Locate the cell with the specified text and output its (X, Y) center coordinate. 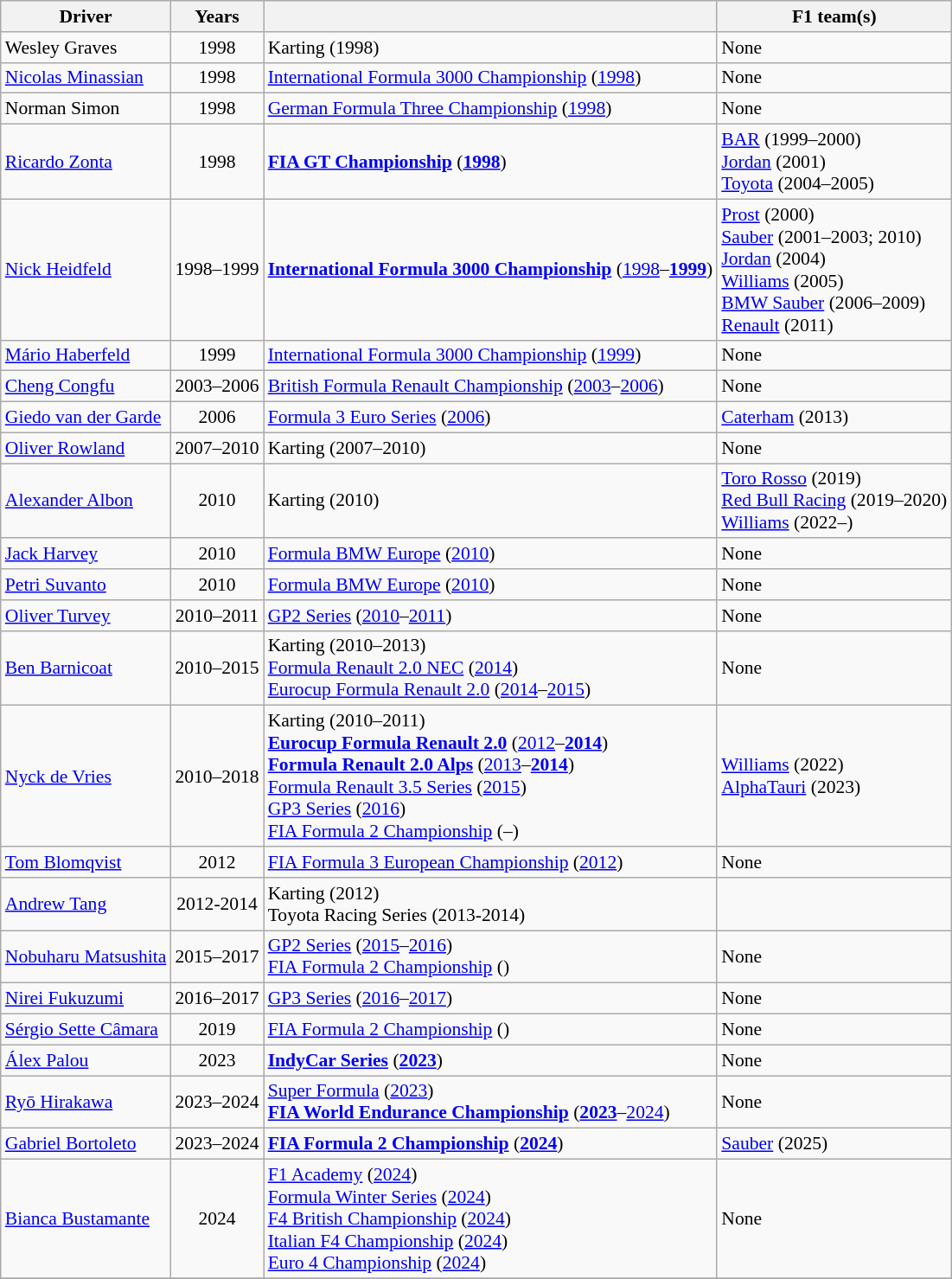
FIA Formula 2 Championship () (491, 1030)
2010–2018 (216, 777)
Ben Barnicoat (86, 668)
2012-2014 (216, 905)
British Formula Renault Championship (2003–2006) (491, 387)
German Formula Three Championship (1998) (491, 109)
Nicolas Minassian (86, 78)
2006 (216, 418)
International Formula 3000 Championship (1998) (491, 78)
Sérgio Sette Câmara (86, 1030)
GP3 Series (2016–2017) (491, 999)
Oliver Turvey (86, 616)
GP2 Series (2015–2016)FIA Formula 2 Championship () (491, 956)
Tom Blomqvist (86, 862)
FIA Formula 2 Championship (2024) (491, 1144)
Karting (2012)Toyota Racing Series (2013-2014) (491, 905)
Karting (2007–2010) (491, 448)
Alexander Albon (86, 502)
Karting (2010–2013)Formula Renault 2.0 NEC (2014)Eurocup Formula Renault 2.0 (2014–2015) (491, 668)
Andrew Tang (86, 905)
Giedo van der Garde (86, 418)
Ryō Hirakawa (86, 1102)
Cheng Congfu (86, 387)
Mário Haberfeld (86, 355)
FIA GT Championship (1998) (491, 163)
Caterham (2013) (834, 418)
Sauber (2025) (834, 1144)
2015–2017 (216, 956)
GP2 Series (2010–2011) (491, 616)
1998–1999 (216, 270)
2023 (216, 1060)
Williams (2022)AlphaTauri (2023) (834, 777)
2003–2006 (216, 387)
Norman Simon (86, 109)
Formula 3 Euro Series (2006) (491, 418)
2019 (216, 1030)
2010–2015 (216, 668)
IndyCar Series (2023) (491, 1060)
International Formula 3000 Championship (1998–1999) (491, 270)
2024 (216, 1219)
Nobuharu Matsushita (86, 956)
FIA Formula 3 European Championship (2012) (491, 862)
2007–2010 (216, 448)
Years (216, 16)
2010–2011 (216, 616)
Toro Rosso (2019)Red Bull Racing (2019–2020)Williams (2022–) (834, 502)
2012 (216, 862)
Super Formula (2023)FIA World Endurance Championship (2023–2024) (491, 1102)
Oliver Rowland (86, 448)
BAR (1999–2000)Jordan (2001)Toyota (2004–2005) (834, 163)
International Formula 3000 Championship (1999) (491, 355)
Karting (2010) (491, 502)
Nick Heidfeld (86, 270)
Prost (2000)Sauber (2001–2003; 2010)Jordan (2004)Williams (2005)BMW Sauber (2006–2009)Renault (2011) (834, 270)
2016–2017 (216, 999)
F1 team(s) (834, 16)
Ricardo Zonta (86, 163)
Nirei Fukuzumi (86, 999)
Nyck de Vries (86, 777)
Jack Harvey (86, 554)
Álex Palou (86, 1060)
Karting (1998) (491, 48)
F1 Academy (2024)Formula Winter Series (2024)F4 British Championship (2024)Italian F4 Championship (2024)Euro 4 Championship (2024) (491, 1219)
Petri Suvanto (86, 585)
Gabriel Bortoleto (86, 1144)
Wesley Graves (86, 48)
Driver (86, 16)
1999 (216, 355)
Bianca Bustamante (86, 1219)
